From the cell containing the given text, extract its center point as (X, Y) coordinate. 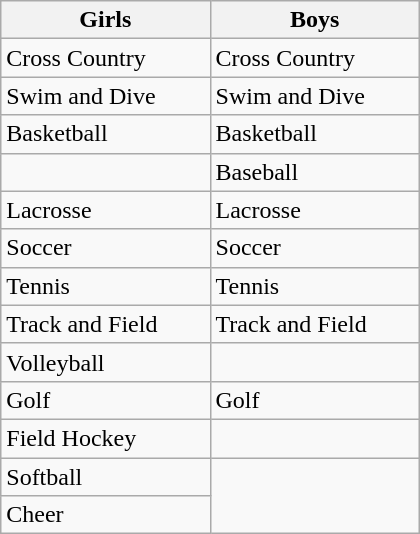
Girls (106, 20)
Softball (106, 477)
Field Hockey (106, 438)
Cheer (106, 515)
Volleyball (106, 362)
Baseball (314, 172)
Boys (314, 20)
